Return the [x, y] coordinate for the center point of the cell that contains the specified text.  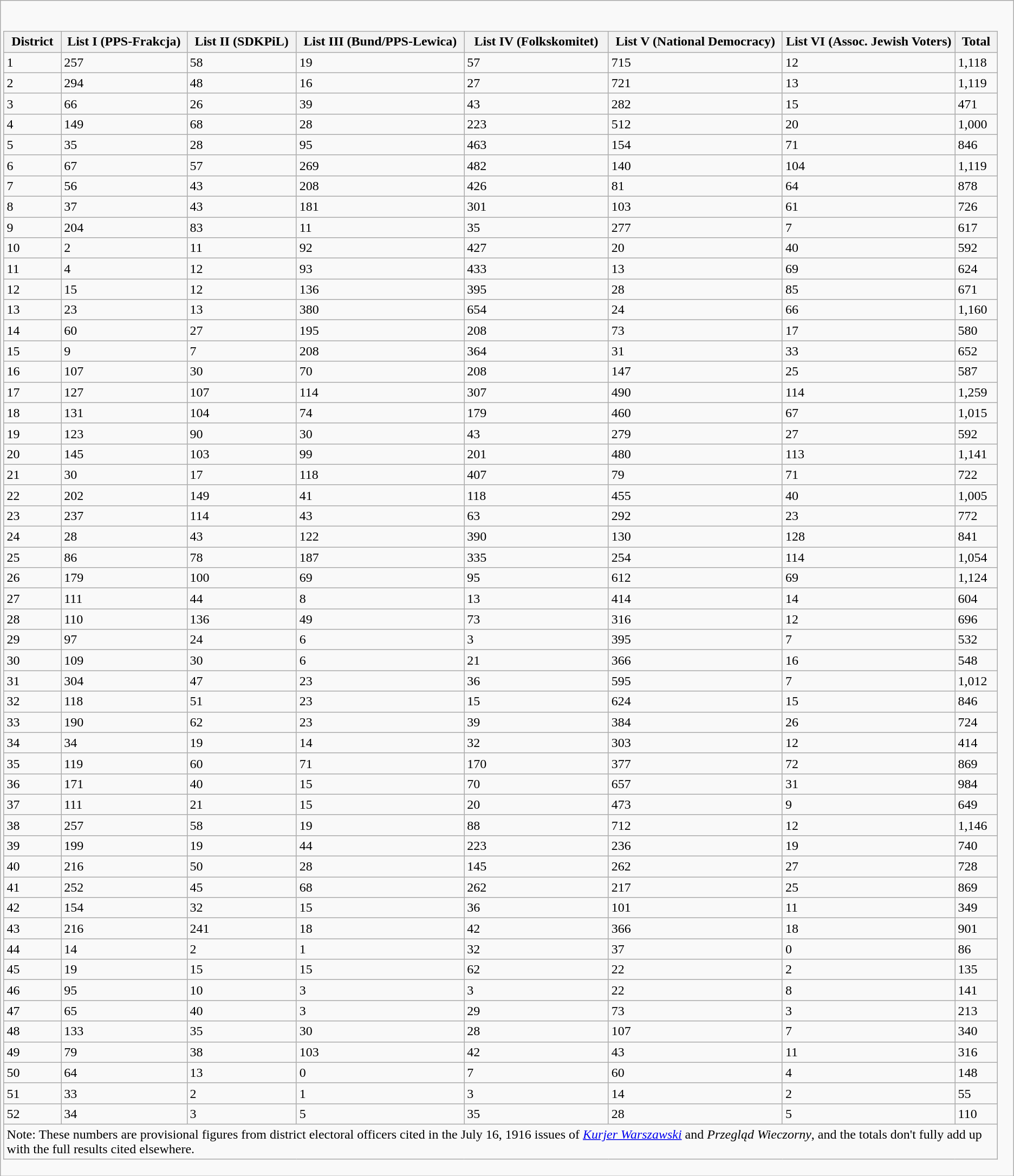
901 [976, 928]
241 [242, 928]
671 [976, 289]
595 [695, 681]
728 [976, 867]
88 [536, 825]
294 [124, 83]
97 [124, 640]
612 [695, 578]
195 [380, 330]
1,118 [976, 62]
55 [976, 1093]
1,259 [976, 392]
301 [536, 207]
657 [695, 784]
204 [124, 228]
56 [124, 186]
237 [124, 516]
130 [695, 537]
202 [124, 495]
List II (SDKPiL) [242, 42]
532 [976, 640]
722 [976, 475]
187 [380, 557]
List IV (Folkskomitet) [536, 42]
480 [695, 454]
93 [380, 269]
1,054 [976, 557]
380 [380, 310]
427 [536, 248]
135 [976, 970]
617 [976, 228]
254 [695, 557]
364 [536, 351]
181 [380, 207]
377 [695, 763]
65 [124, 1011]
85 [869, 289]
131 [124, 413]
390 [536, 537]
349 [976, 908]
1,146 [976, 825]
190 [124, 722]
199 [124, 846]
170 [536, 763]
133 [124, 1031]
721 [695, 83]
433 [536, 269]
List I (PPS-Frakcja) [124, 42]
127 [124, 392]
1,160 [976, 310]
Total [976, 42]
482 [536, 165]
52 [32, 1114]
712 [695, 825]
455 [695, 495]
604 [976, 599]
715 [695, 62]
72 [869, 763]
101 [695, 908]
649 [976, 804]
335 [536, 557]
92 [380, 248]
148 [976, 1073]
83 [242, 228]
726 [976, 207]
78 [242, 557]
99 [380, 454]
List III (Bund/PPS-Lewica) [380, 42]
269 [380, 165]
277 [695, 228]
580 [976, 330]
119 [124, 763]
473 [695, 804]
147 [695, 372]
307 [536, 392]
460 [695, 413]
District [32, 42]
1,005 [976, 495]
74 [380, 413]
201 [536, 454]
List V (National Democracy) [695, 42]
304 [124, 681]
878 [976, 186]
213 [976, 1011]
1,012 [976, 681]
81 [695, 186]
772 [976, 516]
61 [869, 207]
109 [124, 660]
279 [695, 433]
740 [976, 846]
100 [242, 578]
512 [695, 124]
463 [536, 145]
724 [976, 722]
548 [976, 660]
1,000 [976, 124]
128 [869, 537]
236 [695, 846]
217 [695, 887]
140 [695, 165]
654 [536, 310]
292 [695, 516]
282 [695, 103]
841 [976, 537]
696 [976, 619]
113 [869, 454]
252 [124, 887]
340 [976, 1031]
1,141 [976, 454]
426 [536, 186]
90 [242, 433]
List VI (Assoc. Jewish Voters) [869, 42]
46 [32, 990]
303 [695, 743]
1,124 [976, 578]
471 [976, 103]
407 [536, 475]
490 [695, 392]
123 [124, 433]
171 [124, 784]
984 [976, 784]
1,015 [976, 413]
587 [976, 372]
652 [976, 351]
63 [536, 516]
384 [695, 722]
122 [380, 537]
141 [976, 990]
